Output the [X, Y] coordinate of the center of the cell containing the given text.  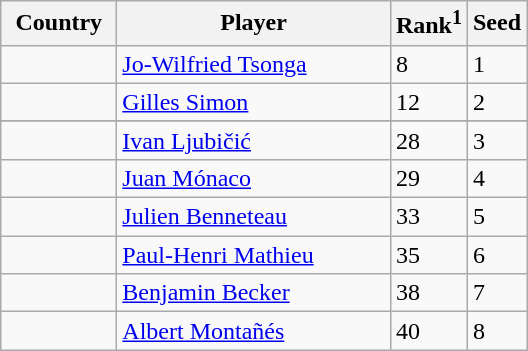
5 [496, 217]
33 [428, 217]
Rank1 [428, 24]
Gilles Simon [254, 102]
Jo-Wilfried Tsonga [254, 64]
7 [496, 293]
2 [496, 102]
Player [254, 24]
Juan Mónaco [254, 178]
38 [428, 293]
Ivan Ljubičić [254, 140]
Paul-Henri Mathieu [254, 255]
1 [496, 64]
12 [428, 102]
Julien Benneteau [254, 217]
Albert Montañés [254, 331]
4 [496, 178]
Benjamin Becker [254, 293]
6 [496, 255]
Country [59, 24]
Seed [496, 24]
40 [428, 331]
28 [428, 140]
3 [496, 140]
35 [428, 255]
29 [428, 178]
